From the cell containing the given text, extract its center point as [x, y] coordinate. 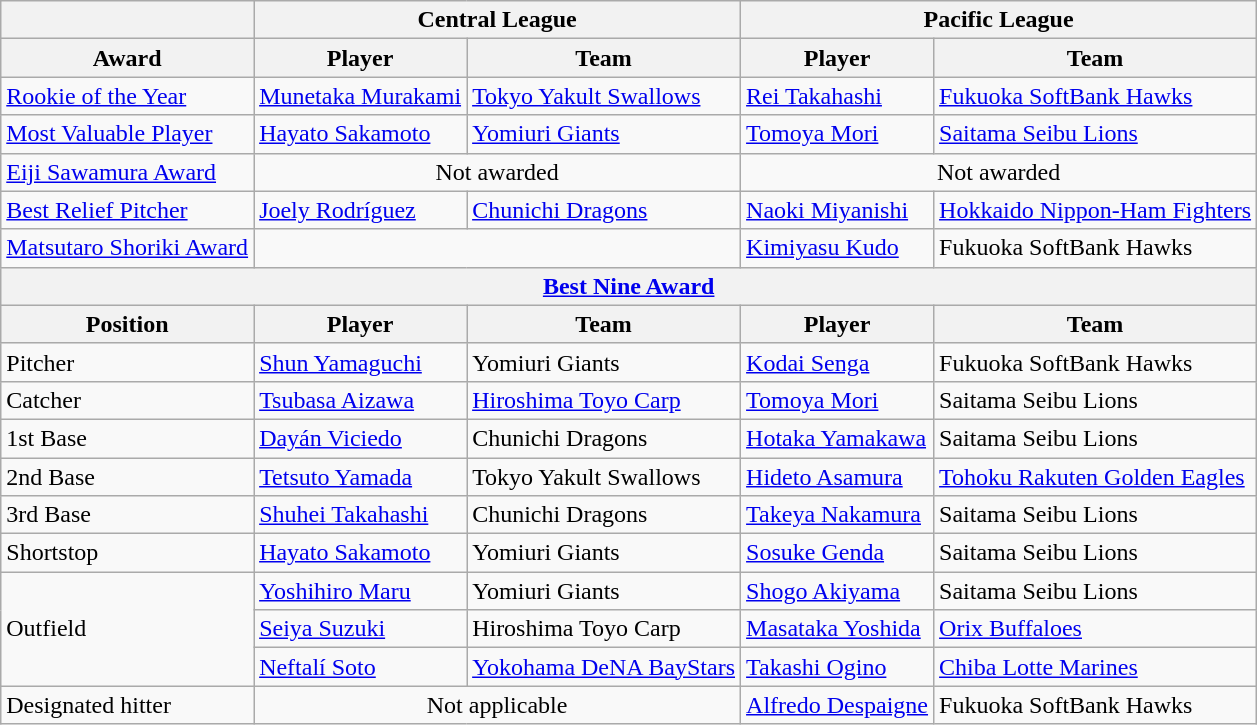
Shuhei Takahashi [360, 515]
Hokkaido Nippon-Ham Fighters [1096, 210]
Naoki Miyanishi [838, 210]
Takashi Ogino [838, 667]
Shun Yamaguchi [360, 362]
Takeya Nakamura [838, 515]
Kodai Senga [838, 362]
Hideto Asamura [838, 477]
Seiya Suzuki [360, 629]
Tohoku Rakuten Golden Eagles [1096, 477]
Sosuke Genda [838, 553]
Shortstop [128, 553]
Joely Rodríguez [360, 210]
Neftalí Soto [360, 667]
3rd Base [128, 515]
Yoshihiro Maru [360, 591]
Rei Takahashi [838, 96]
Best Nine Award [629, 286]
Shogo Akiyama [838, 591]
Most Valuable Player [128, 134]
Hotaka Yamakawa [838, 438]
Award [128, 58]
Eiji Sawamura Award [128, 172]
Outfield [128, 629]
Dayán Viciedo [360, 438]
Chiba Lotte Marines [1096, 667]
Tsubasa Aizawa [360, 400]
Yokohama DeNA BayStars [604, 667]
Orix Buffaloes [1096, 629]
2nd Base [128, 477]
Rookie of the Year [128, 96]
Not applicable [498, 705]
Masataka Yoshida [838, 629]
Position [128, 324]
Central League [498, 20]
Pitcher [128, 362]
Alfredo Despaigne [838, 705]
Best Relief Pitcher [128, 210]
1st Base [128, 438]
Catcher [128, 400]
Kimiyasu Kudo [838, 248]
Munetaka Murakami [360, 96]
Matsutaro Shoriki Award [128, 248]
Designated hitter [128, 705]
Tetsuto Yamada [360, 477]
Pacific League [999, 20]
